Return the (x, y) coordinate for the center point of the cell that contains the specified text.  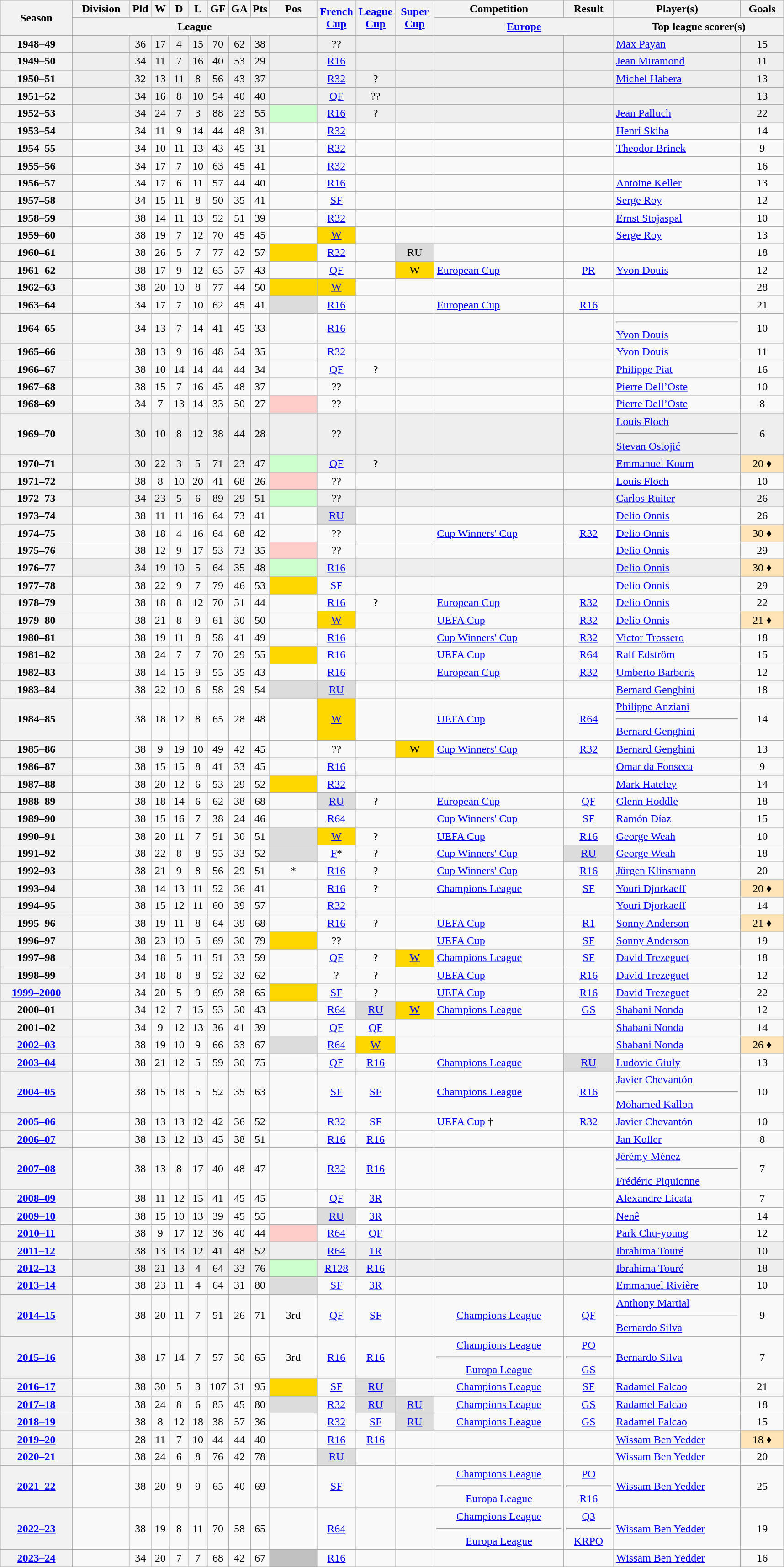
League (195, 27)
2002–03 (37, 1045)
1973–74 (37, 515)
Division (101, 9)
UEFA Cup † (499, 1121)
Victor Trossero (677, 637)
1984–85 (37, 719)
60 (217, 906)
1997–98 (37, 958)
1982–83 (37, 672)
Q3KRPO (588, 1528)
2012–13 (37, 1268)
F* (336, 854)
Alexandre Licata (677, 1199)
PR (588, 270)
Henri Skiba (677, 131)
85 (217, 1404)
2003–04 (37, 1062)
1955–56 (37, 165)
Anthony MartialBernardo Silva (677, 1315)
Season (37, 18)
Bernardo Silva (677, 1357)
1977–78 (37, 585)
2008–09 (37, 1199)
Ralf Edström (677, 655)
1953–54 (37, 131)
2023–24 (37, 1558)
1983–84 (37, 690)
1993–94 (37, 888)
1R (376, 1251)
Nenê (677, 1216)
Javier ChevantónMohamed Kallon (677, 1092)
1957–58 (37, 200)
1987–88 (37, 784)
1959–60 (37, 235)
Park Chu-young (677, 1233)
* (293, 871)
Top league scorer(s) (699, 27)
Competition (499, 9)
1978–79 (37, 603)
2014–15 (37, 1315)
Ramón Díaz (677, 818)
1995–96 (37, 923)
Theodor Brinek (677, 148)
2001–02 (37, 1027)
1970–71 (37, 463)
27 (260, 404)
1958–59 (37, 218)
LeagueCup (376, 18)
2020–21 (37, 1456)
1994–95 (37, 906)
1972–73 (37, 498)
1991–92 (37, 854)
2009–10 (37, 1216)
1949–50 (37, 61)
1988–89 (37, 801)
1971–72 (37, 481)
Europe (524, 27)
107 (217, 1387)
Glenn Hoddle (677, 801)
1963–64 (37, 305)
1999–2000 (37, 993)
POR16 (588, 1486)
1968–69 (37, 404)
1976–77 (37, 568)
Michel Habera (677, 79)
2022–23 (37, 1528)
SuperCup (415, 18)
1996–97 (37, 940)
Louis Floch (677, 481)
Carlos Ruiter (677, 498)
POGS (588, 1357)
75 (260, 1062)
Ernst Stojaspal (677, 218)
1990–91 (37, 836)
2016–17 (37, 1387)
2000–01 (37, 1010)
1956–57 (37, 183)
Philippe AnzianiBernard Genghini (677, 719)
95 (260, 1387)
Pld (140, 9)
1967–68 (37, 387)
Jan Koller (677, 1139)
2005–06 (37, 1121)
1954–55 (37, 148)
Pts (260, 9)
2011–12 (37, 1251)
1998–99 (37, 975)
Emmanuel Koum (677, 463)
1965–66 (37, 352)
GA (239, 9)
Philippe Piat (677, 369)
1979–80 (37, 620)
2017–18 (37, 1404)
2006–07 (37, 1139)
GF (217, 9)
1975–76 (37, 551)
1960–61 (37, 253)
Max Payan (677, 44)
88 (217, 113)
Emmanuel Rivière (677, 1285)
Umberto Barberis (677, 672)
Antoine Keller (677, 183)
Jérémy MénezFrédéric Piquionne (677, 1169)
R1 (588, 923)
1961–62 (37, 270)
26 ♦ (762, 1045)
Jürgen Klinsmann (677, 871)
Louis FlochStevan Ostojić (677, 434)
2013–14 (37, 1285)
1948–49 (37, 44)
1974–75 (37, 533)
D (179, 9)
Ludovic Giuly (677, 1062)
1980–81 (37, 637)
2018–19 (37, 1422)
1985–86 (37, 749)
89 (217, 498)
2021–22 (37, 1486)
1950–51 (37, 79)
1951–52 (37, 96)
R128 (336, 1268)
Player(s) (677, 9)
2004–05 (37, 1092)
Javier Chevantón (677, 1121)
Goals (762, 9)
66 (217, 1045)
FrenchCup (336, 18)
Result (588, 9)
Omar da Fonseca (677, 766)
1986–87 (37, 766)
1952–53 (37, 113)
2015–16 (37, 1357)
25 (762, 1486)
1969–70 (37, 434)
1992–93 (37, 871)
L (197, 9)
61 (217, 620)
Jean Miramond (677, 61)
1966–67 (37, 369)
2010–11 (37, 1233)
2019–20 (37, 1439)
18 ♦ (762, 1439)
Mark Hateley (677, 784)
1964–65 (37, 328)
Pos (293, 9)
1989–90 (37, 818)
2007–08 (37, 1169)
Jean Palluch (677, 113)
78 (260, 1456)
1962–63 (37, 287)
1981–82 (37, 655)
